Locate the cell with the specified text and output its (x, y) center coordinate. 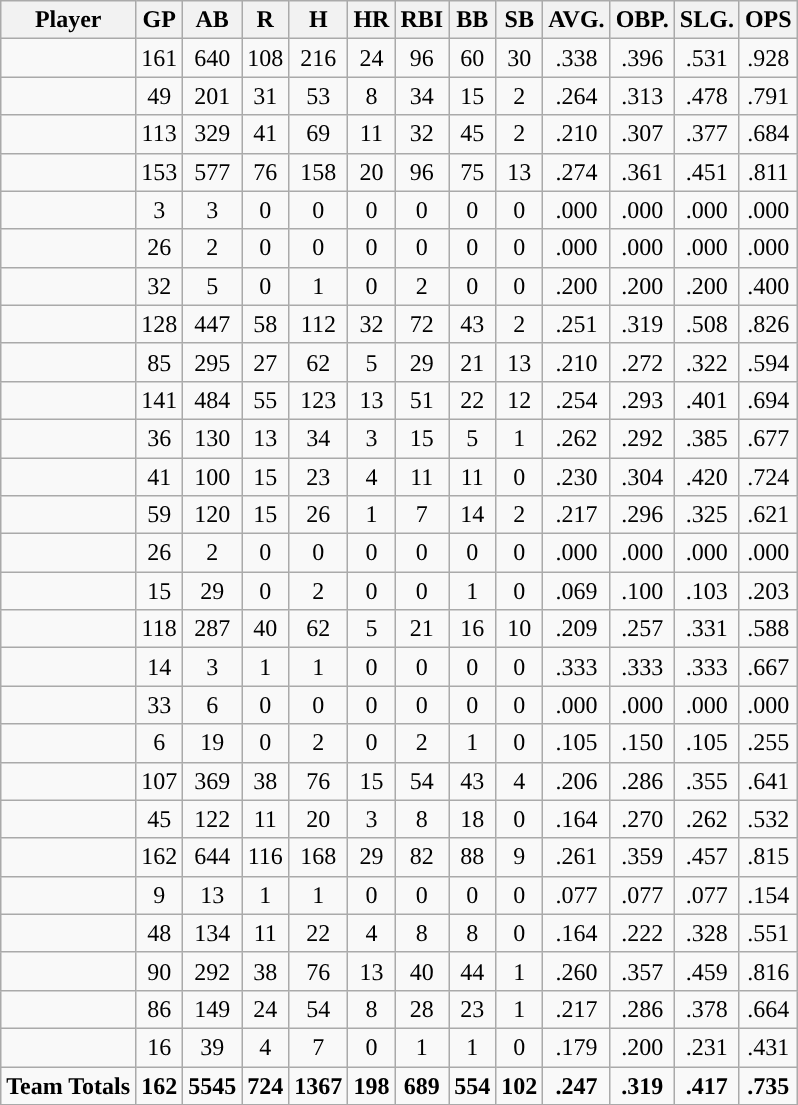
.254 (576, 400)
.826 (768, 324)
.103 (706, 591)
.816 (768, 971)
.621 (768, 515)
.641 (768, 781)
.272 (642, 362)
.357 (642, 971)
49 (160, 96)
.551 (768, 933)
OBP. (642, 20)
.735 (768, 1085)
.293 (642, 400)
88 (472, 857)
.203 (768, 591)
287 (212, 629)
.322 (706, 362)
.478 (706, 96)
.247 (576, 1085)
SB (520, 20)
.270 (642, 819)
198 (372, 1085)
.100 (642, 591)
.338 (576, 58)
.811 (768, 172)
100 (212, 477)
.684 (768, 134)
72 (422, 324)
.928 (768, 58)
.588 (768, 629)
55 (266, 400)
134 (212, 933)
19 (212, 743)
.231 (706, 1047)
.531 (706, 58)
.069 (576, 591)
.230 (576, 477)
75 (472, 172)
51 (422, 400)
28 (422, 1009)
HR (372, 20)
.255 (768, 743)
216 (318, 58)
.359 (642, 857)
.594 (768, 362)
112 (318, 324)
130 (212, 438)
447 (212, 324)
5545 (212, 1085)
90 (160, 971)
.724 (768, 477)
44 (472, 971)
69 (318, 134)
.457 (706, 857)
36 (160, 438)
10 (520, 629)
59 (160, 515)
.694 (768, 400)
.401 (706, 400)
118 (160, 629)
1367 (318, 1085)
.179 (576, 1047)
18 (472, 819)
102 (520, 1085)
Team Totals (68, 1085)
120 (212, 515)
369 (212, 781)
123 (318, 400)
.304 (642, 477)
.377 (706, 134)
33 (160, 705)
85 (160, 362)
.400 (768, 286)
58 (266, 324)
.209 (576, 629)
.261 (576, 857)
484 (212, 400)
.251 (576, 324)
329 (212, 134)
689 (422, 1085)
.417 (706, 1085)
149 (212, 1009)
.222 (642, 933)
.815 (768, 857)
141 (160, 400)
554 (472, 1085)
168 (318, 857)
.361 (642, 172)
640 (212, 58)
53 (318, 96)
H (318, 20)
.664 (768, 1009)
SLG. (706, 20)
86 (160, 1009)
.532 (768, 819)
.328 (706, 933)
.154 (768, 895)
.296 (642, 515)
.331 (706, 629)
BB (472, 20)
31 (266, 96)
.667 (768, 667)
12 (520, 400)
295 (212, 362)
.791 (768, 96)
.307 (642, 134)
577 (212, 172)
.508 (706, 324)
48 (160, 933)
R (266, 20)
644 (212, 857)
161 (160, 58)
.378 (706, 1009)
116 (266, 857)
82 (422, 857)
107 (160, 781)
.257 (642, 629)
113 (160, 134)
AB (212, 20)
.313 (642, 96)
AVG. (576, 20)
60 (472, 58)
.292 (642, 438)
.396 (642, 58)
158 (318, 172)
.677 (768, 438)
201 (212, 96)
.206 (576, 781)
.274 (576, 172)
.459 (706, 971)
30 (520, 58)
.355 (706, 781)
27 (266, 362)
39 (212, 1047)
724 (266, 1085)
Player (68, 20)
.431 (768, 1047)
.385 (706, 438)
.451 (706, 172)
.264 (576, 96)
.325 (706, 515)
.260 (576, 971)
292 (212, 971)
.150 (642, 743)
128 (160, 324)
RBI (422, 20)
153 (160, 172)
OPS (768, 20)
122 (212, 819)
GP (160, 20)
108 (266, 58)
.420 (706, 477)
